Identify which cell holds the provided text, then report its [X, Y] central coordinate. 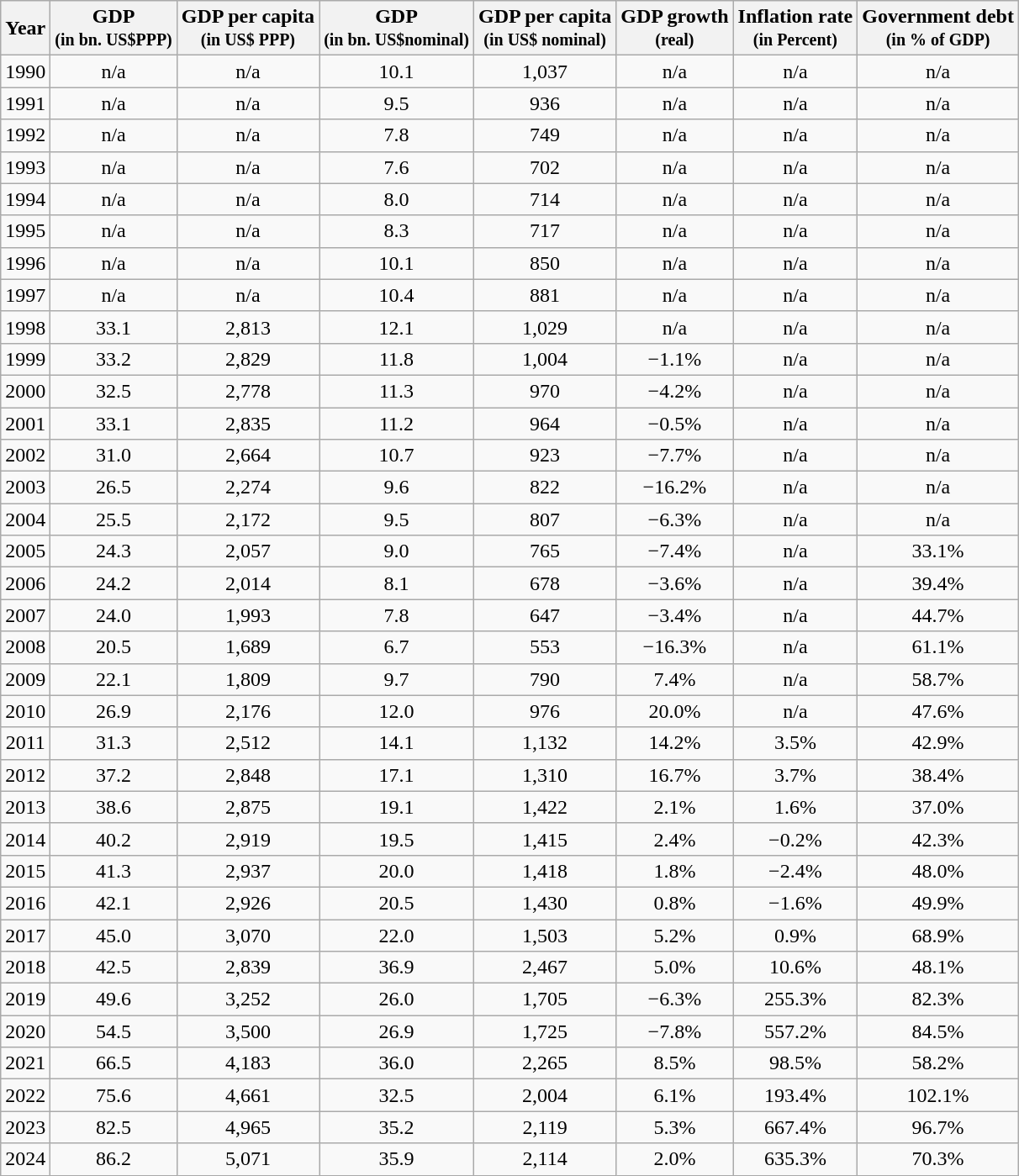
2004 [25, 519]
9.6 [397, 488]
GDP per capita(in US$ nominal) [545, 29]
1993 [25, 167]
44.7% [938, 615]
553 [545, 647]
2,014 [247, 583]
41.3 [114, 871]
10.6% [795, 968]
8.1 [397, 583]
86.2 [114, 1159]
749 [545, 135]
2,265 [545, 1063]
1,415 [545, 839]
48.0% [938, 871]
1,132 [545, 743]
8.5% [674, 1063]
45.0 [114, 936]
26.0 [397, 999]
5,071 [247, 1159]
1,004 [545, 359]
16.7% [674, 775]
14.1 [397, 743]
42.5 [114, 968]
17.1 [397, 775]
42.3% [938, 839]
2023 [25, 1127]
−7.4% [674, 551]
−4.2% [674, 391]
557.2% [795, 1031]
31.0 [114, 456]
3.7% [795, 775]
3,252 [247, 999]
1,029 [545, 327]
11.2 [397, 423]
2,848 [247, 775]
GDP(in bn. US$nominal) [397, 29]
2021 [25, 1063]
2.4% [674, 839]
1990 [25, 71]
20.0% [674, 711]
1995 [25, 231]
2014 [25, 839]
1991 [25, 103]
923 [545, 456]
9.0 [397, 551]
31.3 [114, 743]
2,835 [247, 423]
7.6 [397, 167]
75.6 [114, 1095]
−7.7% [674, 456]
49.9% [938, 903]
38.4% [938, 775]
82.5 [114, 1127]
2013 [25, 807]
GDP growth(real) [674, 29]
1,705 [545, 999]
635.3% [795, 1159]
−16.2% [674, 488]
193.4% [795, 1095]
2,467 [545, 968]
−1.6% [795, 903]
6.7 [397, 647]
2008 [25, 647]
717 [545, 231]
36.9 [397, 968]
24.2 [114, 583]
1,418 [545, 871]
1,809 [247, 679]
8.0 [397, 199]
Inflation rate(in Percent) [795, 29]
2015 [25, 871]
8.3 [397, 231]
2,926 [247, 903]
2002 [25, 456]
7.4% [674, 679]
24.3 [114, 551]
2,274 [247, 488]
2,114 [545, 1159]
2.0% [674, 1159]
2006 [25, 583]
822 [545, 488]
61.1% [938, 647]
11.8 [397, 359]
−3.6% [674, 583]
850 [545, 263]
10.7 [397, 456]
647 [545, 615]
2,813 [247, 327]
2003 [25, 488]
936 [545, 103]
−2.4% [795, 871]
1,037 [545, 71]
2011 [25, 743]
36.0 [397, 1063]
2,829 [247, 359]
4,965 [247, 1127]
Government debt(in % of GDP) [938, 29]
2019 [25, 999]
24.0 [114, 615]
667.4% [795, 1127]
678 [545, 583]
1,310 [545, 775]
2.1% [674, 807]
2001 [25, 423]
2005 [25, 551]
2022 [25, 1095]
2017 [25, 936]
1998 [25, 327]
37.2 [114, 775]
255.3% [795, 999]
970 [545, 391]
58.7% [938, 679]
714 [545, 199]
1,689 [247, 647]
19.5 [397, 839]
2,512 [247, 743]
11.3 [397, 391]
0.8% [674, 903]
1999 [25, 359]
37.0% [938, 807]
40.2 [114, 839]
25.5 [114, 519]
20.0 [397, 871]
1,725 [545, 1031]
33.2 [114, 359]
68.9% [938, 936]
5.3% [674, 1127]
33.1% [938, 551]
790 [545, 679]
−0.2% [795, 839]
765 [545, 551]
66.5 [114, 1063]
96.7% [938, 1127]
2,057 [247, 551]
−1.1% [674, 359]
GDP(in bn. US$PPP) [114, 29]
38.6 [114, 807]
2016 [25, 903]
−3.4% [674, 615]
12.0 [397, 711]
2000 [25, 391]
1996 [25, 263]
10.4 [397, 295]
1,422 [545, 807]
2,839 [247, 968]
47.6% [938, 711]
Year [25, 29]
2,875 [247, 807]
3,070 [247, 936]
42.9% [938, 743]
2007 [25, 615]
58.2% [938, 1063]
−7.8% [674, 1031]
2,119 [545, 1127]
1994 [25, 199]
82.3% [938, 999]
48.1% [938, 968]
1.8% [674, 871]
4,183 [247, 1063]
102.1% [938, 1095]
2,778 [247, 391]
2,919 [247, 839]
1997 [25, 295]
GDP per capita(in US$ PPP) [247, 29]
12.1 [397, 327]
98.5% [795, 1063]
70.3% [938, 1159]
964 [545, 423]
1,503 [545, 936]
2,937 [247, 871]
2,172 [247, 519]
22.0 [397, 936]
3.5% [795, 743]
2024 [25, 1159]
807 [545, 519]
1992 [25, 135]
2020 [25, 1031]
702 [545, 167]
6.1% [674, 1095]
2,004 [545, 1095]
2,176 [247, 711]
14.2% [674, 743]
881 [545, 295]
4,661 [247, 1095]
0.9% [795, 936]
−16.3% [674, 647]
2012 [25, 775]
35.2 [397, 1127]
2009 [25, 679]
1,993 [247, 615]
9.7 [397, 679]
3,500 [247, 1031]
976 [545, 711]
22.1 [114, 679]
2018 [25, 968]
84.5% [938, 1031]
35.9 [397, 1159]
19.1 [397, 807]
−0.5% [674, 423]
1,430 [545, 903]
42.1 [114, 903]
54.5 [114, 1031]
2,664 [247, 456]
39.4% [938, 583]
49.6 [114, 999]
26.5 [114, 488]
5.2% [674, 936]
5.0% [674, 968]
2010 [25, 711]
1.6% [795, 807]
